Provide the (x, y) coordinate of the cell's center where the given text is located.  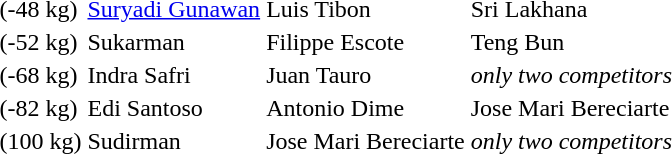
Sukarman (174, 42)
Filippe Escote (366, 42)
Antonio Dime (366, 108)
Juan Tauro (366, 75)
Indra Safri (174, 75)
Edi Santoso (174, 108)
